Detect which cell encompasses the target text, then output its [X, Y] center coordinate. 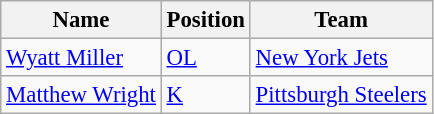
Position [206, 20]
K [206, 95]
Name [81, 20]
Team [341, 20]
Wyatt Miller [81, 58]
Matthew Wright [81, 95]
New York Jets [341, 58]
Pittsburgh Steelers [341, 95]
OL [206, 58]
